Search for the cell housing the specified text and yield its (X, Y) center coordinate. 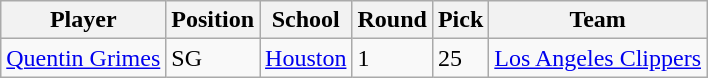
Round (392, 20)
School (306, 20)
Los Angeles Clippers (598, 58)
Quentin Grimes (84, 58)
Team (598, 20)
25 (460, 58)
SG (213, 58)
Position (213, 20)
Pick (460, 20)
Houston (306, 58)
1 (392, 58)
Player (84, 20)
